Detect which cell encompasses the target text, then output its [x, y] center coordinate. 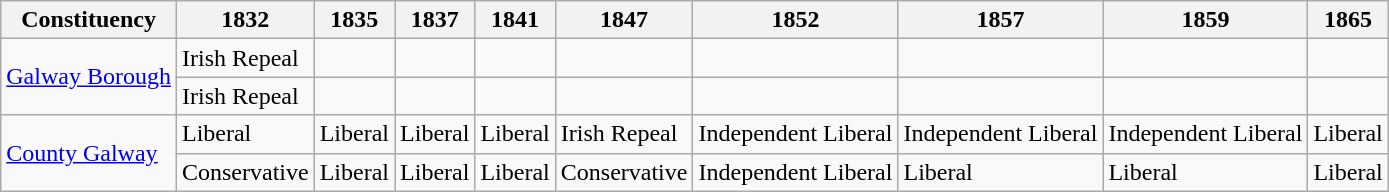
Constituency [89, 20]
1841 [515, 20]
1837 [435, 20]
1835 [354, 20]
1832 [245, 20]
Galway Borough [89, 77]
1852 [796, 20]
County Galway [89, 153]
1865 [1348, 20]
1847 [624, 20]
1859 [1206, 20]
1857 [1000, 20]
